Scan for the cell matching the given text and deliver its [x, y] coordinate at center. 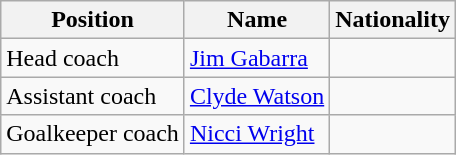
Nationality [393, 20]
Goalkeeper coach [93, 134]
Clyde Watson [256, 96]
Jim Gabarra [256, 58]
Name [256, 20]
Assistant coach [93, 96]
Nicci Wright [256, 134]
Position [93, 20]
Head coach [93, 58]
